Find where the given text appears and provide that cell's center as [x, y] coordinate. 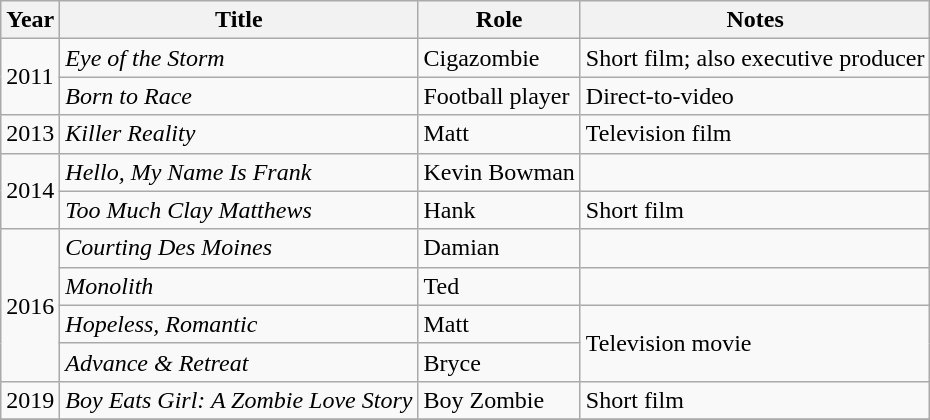
2019 [30, 400]
2014 [30, 191]
Boy Zombie [499, 400]
Advance & Retreat [239, 362]
Year [30, 20]
Eye of the Storm [239, 58]
Hopeless, Romantic [239, 324]
Notes [755, 20]
Kevin Bowman [499, 172]
Role [499, 20]
Football player [499, 96]
Boy Eats Girl: A Zombie Love Story [239, 400]
2013 [30, 134]
Cigazombie [499, 58]
Ted [499, 286]
Born to Race [239, 96]
Television movie [755, 343]
Courting Des Moines [239, 248]
Killer Reality [239, 134]
Hello, My Name Is Frank [239, 172]
2016 [30, 305]
Hank [499, 210]
Too Much Clay Matthews [239, 210]
2011 [30, 77]
Damian [499, 248]
Bryce [499, 362]
Television film [755, 134]
Direct-to-video [755, 96]
Monolith [239, 286]
Short film; also executive producer [755, 58]
Title [239, 20]
